Detect which cell encompasses the target text, then output its (x, y) center coordinate. 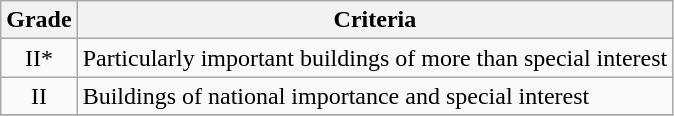
Buildings of national importance and special interest (375, 96)
II (39, 96)
Grade (39, 20)
II* (39, 58)
Criteria (375, 20)
Particularly important buildings of more than special interest (375, 58)
